Return [X, Y] of the center of cell containing provided text 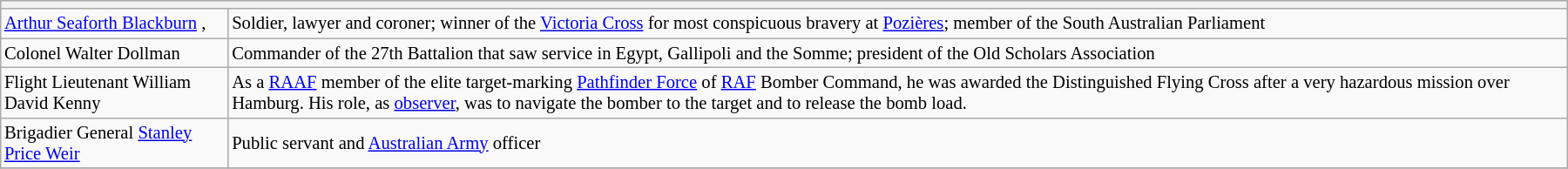
Brigadier General Stanley Price Weir [113, 143]
Soldier, lawyer and coroner; winner of the Victoria Cross for most conspicuous bravery at Pozières; member of the South Australian Parliament [897, 24]
Colonel Walter Dollman [113, 53]
Arthur Seaforth Blackburn , [113, 24]
Flight Lieutenant William David Kenny [113, 93]
Public servant and Australian Army officer [897, 143]
Commander of the 27th Battalion that saw service in Egypt, Gallipoli and the Somme; president of the Old Scholars Association [897, 53]
